Pinpoint the cell where the given text exists, returning its [X, Y] midpoint coordinate. 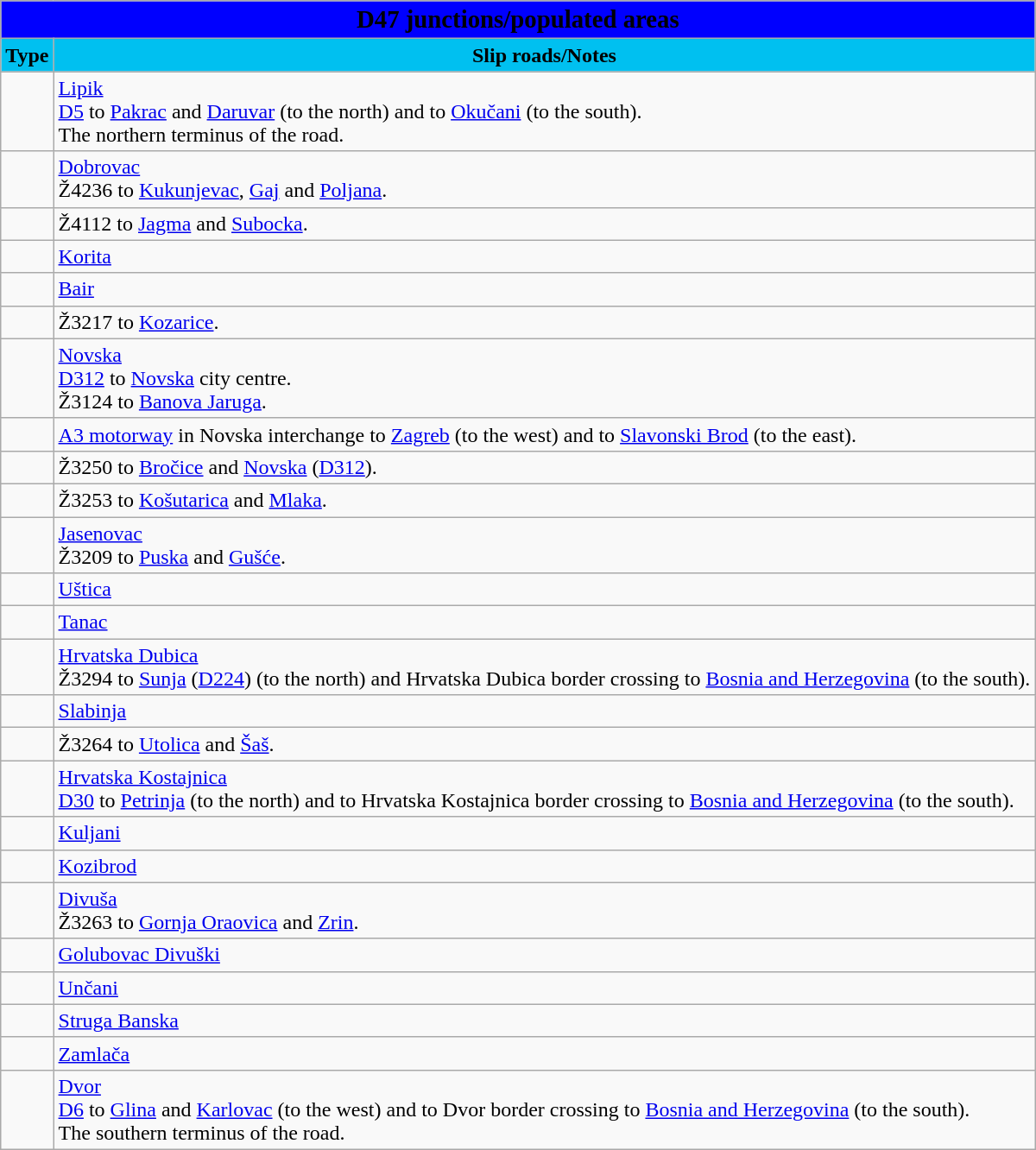
Bair [544, 289]
Novska D312 to Novska city centre.Ž3124 to Banova Jaruga. [544, 378]
Zamlača [544, 1053]
Kozibrod [544, 866]
Type [28, 55]
Kuljani [544, 833]
Slabinja [544, 711]
Lipik D5 to Pakrac and Daruvar (to the north) and to Okučani (to the south).The northern terminus of the road. [544, 111]
DivušaŽ3263 to Gornja Oraovica and Zrin. [544, 910]
Slip roads/Notes [544, 55]
DobrovacŽ4236 to Kukunjevac, Gaj and Poljana. [544, 180]
Tanac [544, 622]
Hrvatska DubicaŽ3294 to Sunja (D224) (to the north) and Hrvatska Dubica border crossing to Bosnia and Herzegovina (to the south). [544, 667]
D47 junctions/populated areas [518, 20]
Struga Banska [544, 1020]
Korita [544, 256]
Uštica [544, 590]
Dvor D6 to Glina and Karlovac (to the west) and to Dvor border crossing to Bosnia and Herzegovina (to the south).The southern terminus of the road. [544, 1109]
Ž3253 to Košutarica and Mlaka. [544, 500]
A3 motorway in Novska interchange to Zagreb (to the west) and to Slavonski Brod (to the east). [544, 434]
JasenovacŽ3209 to Puska and Gušće. [544, 544]
Golubovac Divuški [544, 955]
Ž3250 to Bročice and Novska (D312). [544, 467]
Ž3217 to Kozarice. [544, 322]
Hrvatska Kostajnica D30 to Petrinja (to the north) and to Hrvatska Kostajnica border crossing to Bosnia and Herzegovina (to the south). [544, 789]
Ž4112 to Jagma and Subocka. [544, 224]
Ž3264 to Utolica and Šaš. [544, 744]
Unčani [544, 988]
